Provide the [X, Y] coordinate of the cell's center where the given text is located.  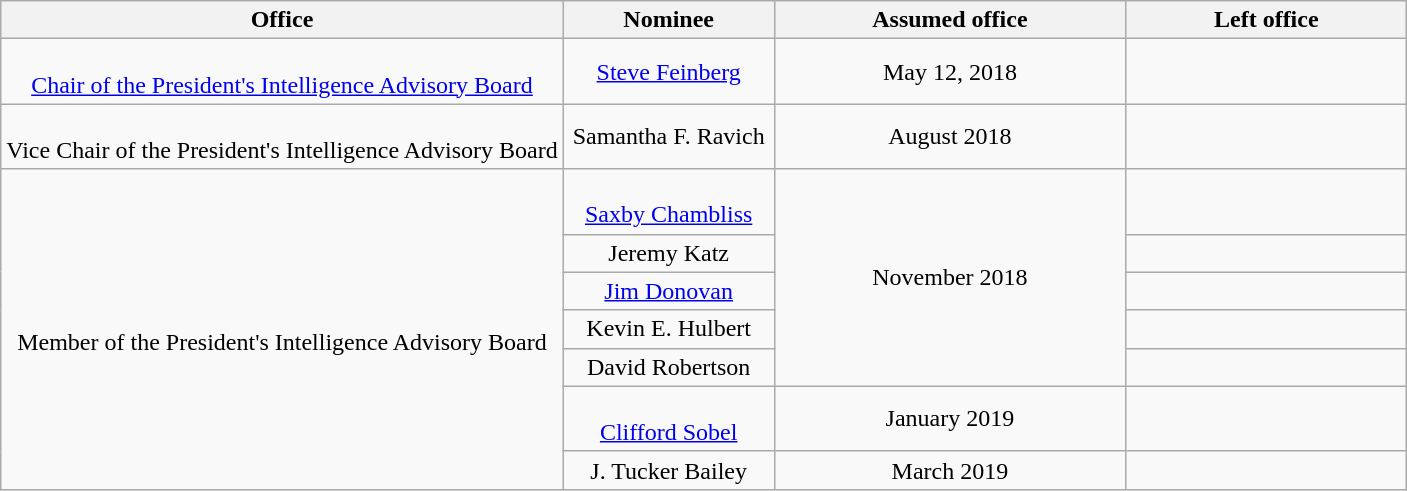
March 2019 [950, 470]
August 2018 [950, 136]
Left office [1266, 20]
David Robertson [668, 367]
Chair of the President's Intelligence Advisory Board [282, 72]
Nominee [668, 20]
Clifford Sobel [668, 418]
Samantha F. Ravich [668, 136]
Saxby Chambliss [668, 202]
Jeremy Katz [668, 253]
Vice Chair of the President's Intelligence Advisory Board [282, 136]
May 12, 2018 [950, 72]
Kevin E. Hulbert [668, 329]
Office [282, 20]
January 2019 [950, 418]
Steve Feinberg [668, 72]
Member of the President's Intelligence Advisory Board [282, 329]
Jim Donovan [668, 291]
J. Tucker Bailey [668, 470]
Assumed office [950, 20]
November 2018 [950, 278]
